Scan for the cell matching the given text and deliver its (X, Y) coordinate at center. 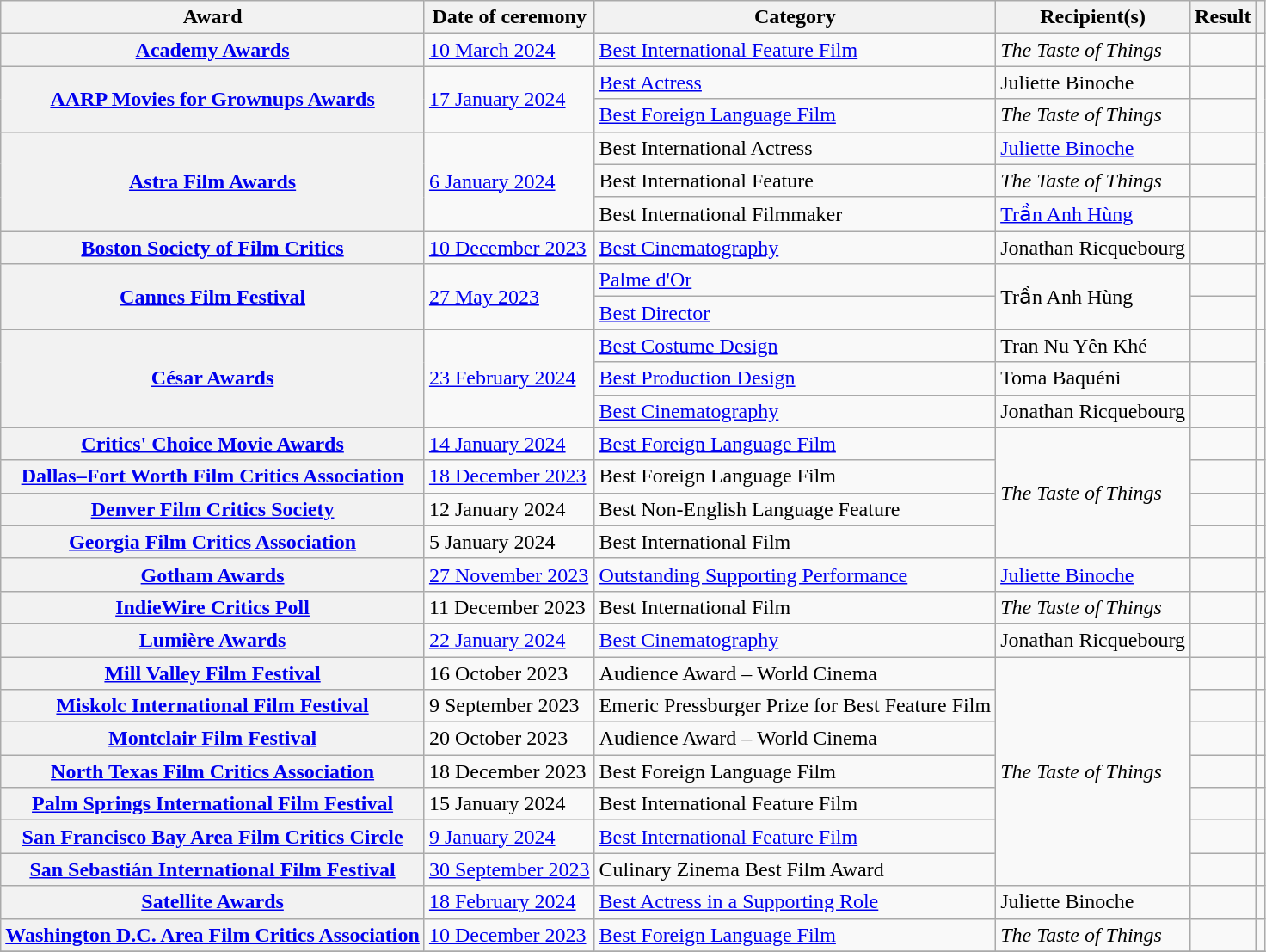
20 October 2023 (509, 739)
Georgia Film Critics Association (213, 542)
Denver Film Critics Society (213, 509)
Emeric Pressburger Prize for Best Feature Film (795, 706)
22 January 2024 (509, 640)
5 January 2024 (509, 542)
Best Costume Design (795, 346)
11 December 2023 (509, 607)
Boston Society of Film Critics (213, 248)
AARP Movies for Grownups Awards (213, 99)
10 March 2024 (509, 50)
30 September 2023 (509, 869)
Best International Actress (795, 148)
Palme d'Or (795, 280)
Tran Nu Yên Khé (1093, 346)
15 January 2024 (509, 804)
Result (1223, 17)
Best Director (795, 313)
Palm Springs International Film Festival (213, 804)
Toma Baquéni (1093, 378)
Best Actress in a Supporting Role (795, 902)
Outstanding Supporting Performance (795, 574)
Satellite Awards (213, 902)
Academy Awards (213, 50)
6 January 2024 (509, 181)
Culinary Zinema Best Film Award (795, 869)
9 January 2024 (509, 837)
27 May 2023 (509, 297)
San Sebastián International Film Festival (213, 869)
San Francisco Bay Area Film Critics Circle (213, 837)
Cannes Film Festival (213, 297)
Award (213, 17)
Best Non-English Language Feature (795, 509)
IndieWire Critics Poll (213, 607)
16 October 2023 (509, 673)
César Awards (213, 378)
14 January 2024 (509, 444)
Best International Feature (795, 181)
27 November 2023 (509, 574)
17 January 2024 (509, 99)
Best Production Design (795, 378)
18 February 2024 (509, 902)
North Texas Film Critics Association (213, 771)
12 January 2024 (509, 509)
9 September 2023 (509, 706)
Recipient(s) (1093, 17)
Gotham Awards (213, 574)
Date of ceremony (509, 17)
Critics' Choice Movie Awards (213, 444)
Category (795, 17)
Dallas–Fort Worth Film Critics Association (213, 476)
Lumière Awards (213, 640)
Best International Filmmaker (795, 214)
Washington D.C. Area Film Critics Association (213, 935)
23 February 2024 (509, 378)
Montclair Film Festival (213, 739)
Miskolc International Film Festival (213, 706)
Mill Valley Film Festival (213, 673)
Best Actress (795, 83)
Astra Film Awards (213, 181)
